Search for the cell housing the specified text and yield its (X, Y) center coordinate. 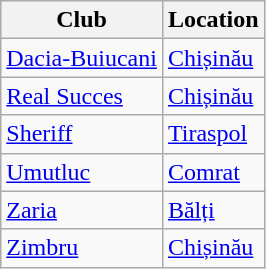
Umutluc (82, 172)
Zimbru (82, 248)
Real Succes (82, 96)
Club (82, 20)
Comrat (213, 172)
Location (213, 20)
Zaria (82, 210)
Dacia-Buiucani (82, 58)
Tiraspol (213, 134)
Bălți (213, 210)
Sheriff (82, 134)
